Search for the cell housing the specified text and yield its [x, y] center coordinate. 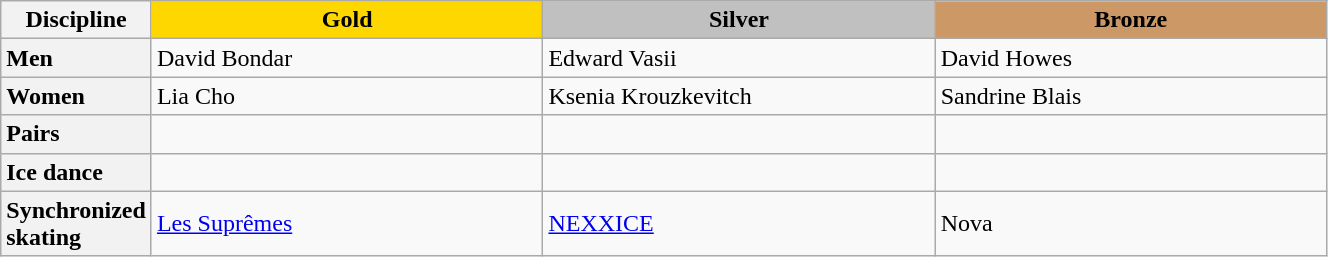
David Bondar [346, 58]
Nova [1130, 224]
Discipline [76, 20]
Silver [739, 20]
Edward Vasii [739, 58]
David Howes [1130, 58]
Gold [346, 20]
Ksenia Krouzkevitch [739, 96]
Synchronized skating [76, 224]
Bronze [1130, 20]
Ice dance [76, 172]
NEXXICE [739, 224]
Les Suprêmes [346, 224]
Lia Cho [346, 96]
Sandrine Blais [1130, 96]
Women [76, 96]
Pairs [76, 134]
Men [76, 58]
